Search for the cell housing the specified text and yield its (X, Y) center coordinate. 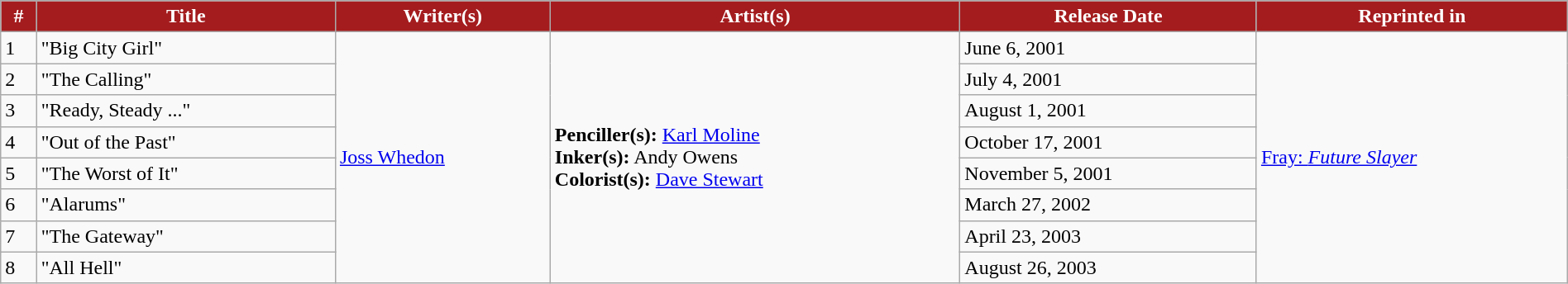
Artist(s) (754, 17)
2 (18, 79)
5 (18, 173)
"The Worst of It" (185, 173)
6 (18, 205)
"The Gateway" (185, 236)
Writer(s) (442, 17)
1 (18, 48)
7 (18, 236)
3 (18, 111)
Title (185, 17)
Joss Whedon (442, 158)
November 5, 2001 (1108, 173)
June 6, 2001 (1108, 48)
"Big City Girl" (185, 48)
8 (18, 267)
Penciller(s): Karl MolineInker(s): Andy OwensColorist(s): Dave Stewart (754, 158)
"The Calling" (185, 79)
Reprinted in (1412, 17)
Fray: Future Slayer (1412, 158)
August 26, 2003 (1108, 267)
"All Hell" (185, 267)
"Alarums" (185, 205)
October 17, 2001 (1108, 142)
"Out of the Past" (185, 142)
July 4, 2001 (1108, 79)
4 (18, 142)
"Ready, Steady ..." (185, 111)
# (18, 17)
April 23, 2003 (1108, 236)
March 27, 2002 (1108, 205)
Release Date (1108, 17)
August 1, 2001 (1108, 111)
